Output the [x, y] coordinate of the center of the cell containing the given text.  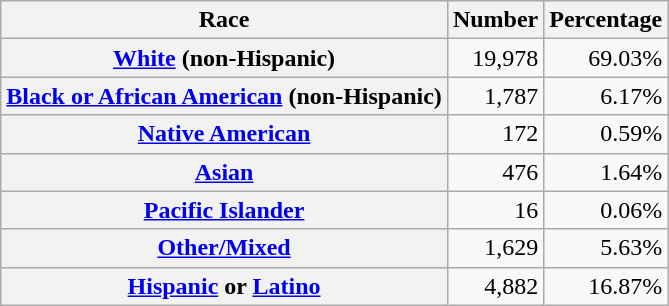
0.59% [606, 134]
Black or African American (non-Hispanic) [224, 96]
Percentage [606, 20]
White (non-Hispanic) [224, 58]
1,787 [495, 96]
Other/Mixed [224, 248]
Asian [224, 172]
Number [495, 20]
5.63% [606, 248]
16.87% [606, 286]
476 [495, 172]
4,882 [495, 286]
19,978 [495, 58]
Pacific Islander [224, 210]
Hispanic or Latino [224, 286]
69.03% [606, 58]
172 [495, 134]
Race [224, 20]
1,629 [495, 248]
6.17% [606, 96]
1.64% [606, 172]
0.06% [606, 210]
Native American [224, 134]
16 [495, 210]
